Return the (x, y) coordinate for the center point of the cell that contains the specified text.  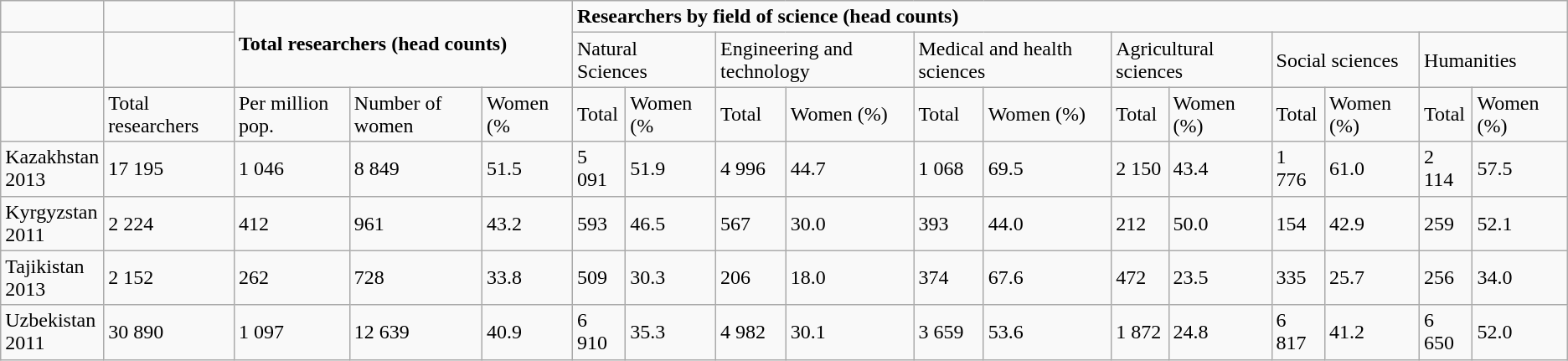
593 (598, 223)
2 150 (1140, 169)
Engineering and technology (815, 60)
335 (1298, 278)
35.3 (671, 332)
374 (948, 278)
40.9 (528, 332)
728 (415, 278)
262 (291, 278)
259 (1446, 223)
69.5 (1047, 169)
30.3 (671, 278)
Medical and health sciences (1013, 60)
1 097 (291, 332)
Total researchers (head counts) (403, 44)
43.4 (1220, 169)
Humanities (1494, 60)
Social sciences (1345, 60)
567 (751, 223)
4 996 (751, 169)
4 982 (751, 332)
Tajikistan2013 (52, 278)
24.8 (1220, 332)
42.9 (1372, 223)
6 910 (598, 332)
5 091 (598, 169)
393 (948, 223)
1 046 (291, 169)
50.0 (1220, 223)
51.9 (671, 169)
212 (1140, 223)
18.0 (849, 278)
1 872 (1140, 332)
Agricultural sciences (1191, 60)
8 849 (415, 169)
509 (598, 278)
2 152 (169, 278)
3 659 (948, 332)
43.2 (528, 223)
6 817 (1298, 332)
Total researchers (169, 114)
Number of women (415, 114)
412 (291, 223)
61.0 (1372, 169)
30 890 (169, 332)
12 639 (415, 332)
46.5 (671, 223)
23.5 (1220, 278)
34.0 (1519, 278)
206 (751, 278)
1 776 (1298, 169)
961 (415, 223)
44.7 (849, 169)
25.7 (1372, 278)
256 (1446, 278)
57.5 (1519, 169)
Uzbekistan2011 (52, 332)
Kazakhstan2013 (52, 169)
67.6 (1047, 278)
1 068 (948, 169)
Per million pop. (291, 114)
41.2 (1372, 332)
30.0 (849, 223)
52.1 (1519, 223)
Kyrgyzstan2011 (52, 223)
44.0 (1047, 223)
6 650 (1446, 332)
Researchers by field of science (head counts) (1070, 17)
53.6 (1047, 332)
33.8 (528, 278)
472 (1140, 278)
51.5 (528, 169)
2 114 (1446, 169)
2 224 (169, 223)
52.0 (1519, 332)
154 (1298, 223)
30.1 (849, 332)
17 195 (169, 169)
Natural Sciences (643, 60)
